Output the (x, y) coordinate of the center of the cell containing the given text.  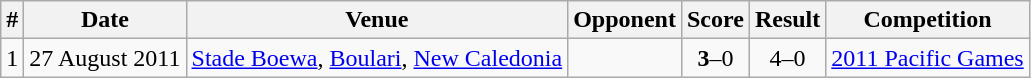
Score (715, 20)
27 August 2011 (105, 58)
1 (12, 58)
Date (105, 20)
3–0 (715, 58)
Result (787, 20)
# (12, 20)
Competition (928, 20)
Opponent (625, 20)
Stade Boewa, Boulari, New Caledonia (377, 58)
4–0 (787, 58)
2011 Pacific Games (928, 58)
Venue (377, 20)
